From the cell containing the given text, extract its center point as [X, Y] coordinate. 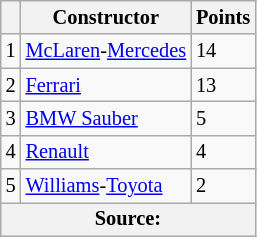
Ferrari [106, 85]
13 [223, 85]
Source: [128, 219]
BMW Sauber [106, 118]
Constructor [106, 17]
3 [11, 118]
Points [223, 17]
McLaren-Mercedes [106, 51]
14 [223, 51]
1 [11, 51]
Williams-Toyota [106, 186]
Renault [106, 152]
